For the text-containing cell, return its midpoint in (X, Y) coordinate format. 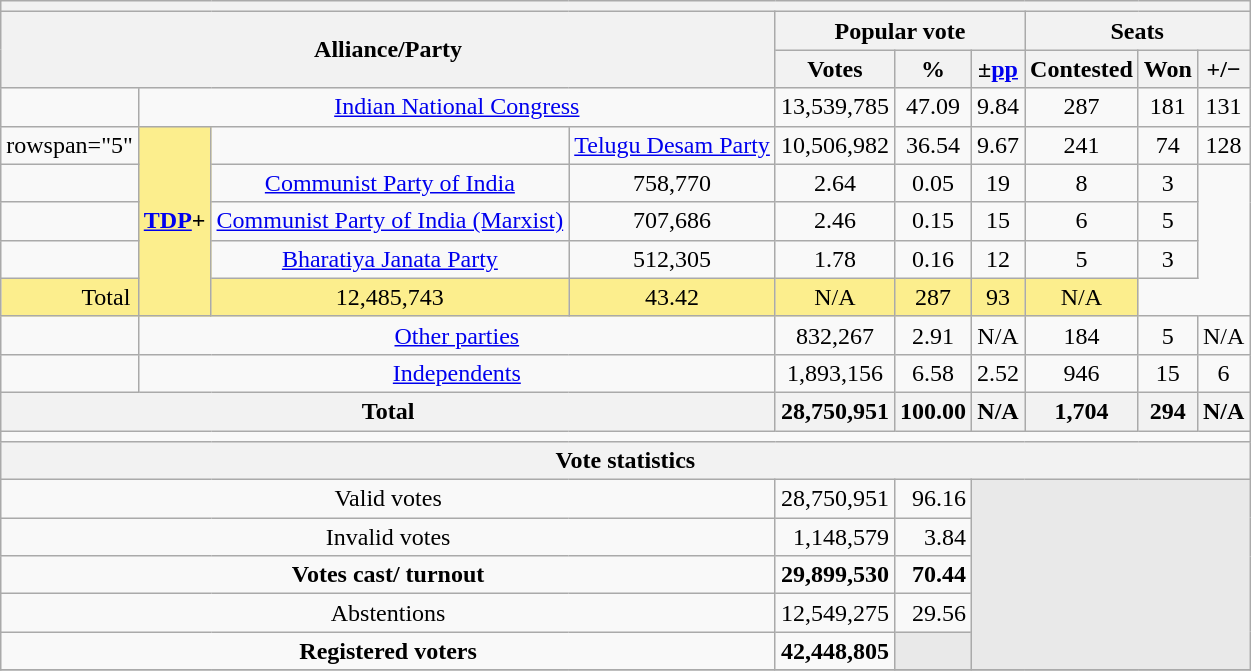
12,485,743 (390, 297)
0.05 (932, 183)
Popular vote (900, 31)
% (932, 69)
13,539,785 (834, 107)
2.91 (932, 335)
rowspan="5" (70, 145)
Contested (1082, 69)
Votes (834, 69)
2.52 (998, 373)
Alliance/Party (388, 50)
1,704 (1082, 411)
707,686 (672, 221)
Telugu Desam Party (672, 145)
74 (1168, 145)
Abstentions (388, 613)
93 (998, 297)
1,893,156 (834, 373)
758,770 (672, 183)
29,899,530 (834, 575)
47.09 (932, 107)
12 (998, 259)
184 (1082, 335)
181 (1168, 107)
12,549,275 (834, 613)
29.56 (932, 613)
294 (1168, 411)
96.16 (932, 499)
+/− (1223, 69)
Votes cast/ turnout (388, 575)
Indian National Congress (456, 107)
Won (1168, 69)
9.84 (998, 107)
70.44 (932, 575)
512,305 (672, 259)
1.78 (834, 259)
2.46 (834, 221)
TDP+ (174, 221)
131 (1223, 107)
Bharatiya Janata Party (390, 259)
100.00 (932, 411)
Independents (456, 373)
Communist Party of India (390, 183)
Valid votes (388, 499)
1,148,579 (834, 537)
19 (998, 183)
Vote statistics (626, 461)
Seats (1138, 31)
0.16 (932, 259)
241 (1082, 145)
0.15 (932, 221)
9.67 (998, 145)
3.84 (932, 537)
2.64 (834, 183)
±pp (998, 69)
946 (1082, 373)
Invalid votes (388, 537)
8 (1082, 183)
Other parties (456, 335)
42,448,805 (834, 651)
Registered voters (388, 651)
43.42 (672, 297)
128 (1223, 145)
36.54 (932, 145)
6.58 (932, 373)
832,267 (834, 335)
Communist Party of India (Marxist) (390, 221)
10,506,982 (834, 145)
